Find where the given text appears and provide that cell's center as (x, y) coordinate. 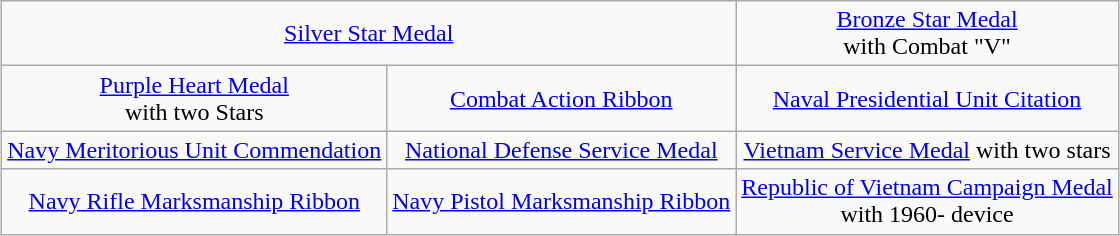
Vietnam Service Medal with two stars (927, 150)
Combat Action Ribbon (562, 98)
Purple Heart Medal with two Stars (194, 98)
Republic of Vietnam Campaign Medal with 1960- device (927, 202)
Navy Rifle Marksmanship Ribbon (194, 202)
Navy Meritorious Unit Commendation (194, 150)
National Defense Service Medal (562, 150)
Silver Star Medal (369, 34)
Navy Pistol Marksmanship Ribbon (562, 202)
Naval Presidential Unit Citation (927, 98)
Bronze Star Medal with Combat "V" (927, 34)
